Return the (X, Y) coordinate for the center point of the cell that contains the specified text.  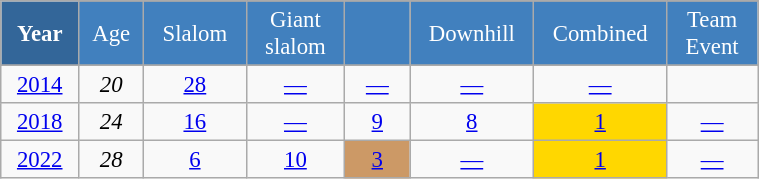
8 (472, 122)
Year (40, 34)
2022 (40, 160)
2014 (40, 85)
Giantslalom (296, 34)
20 (112, 85)
Downhill (472, 34)
24 (112, 122)
16 (195, 122)
9 (378, 122)
2018 (40, 122)
10 (296, 160)
Age (112, 34)
6 (195, 160)
3 (378, 160)
Team Event (712, 34)
Slalom (195, 34)
Combined (600, 34)
